Provide the (X, Y) coordinate of the cell's center where the given text is located.  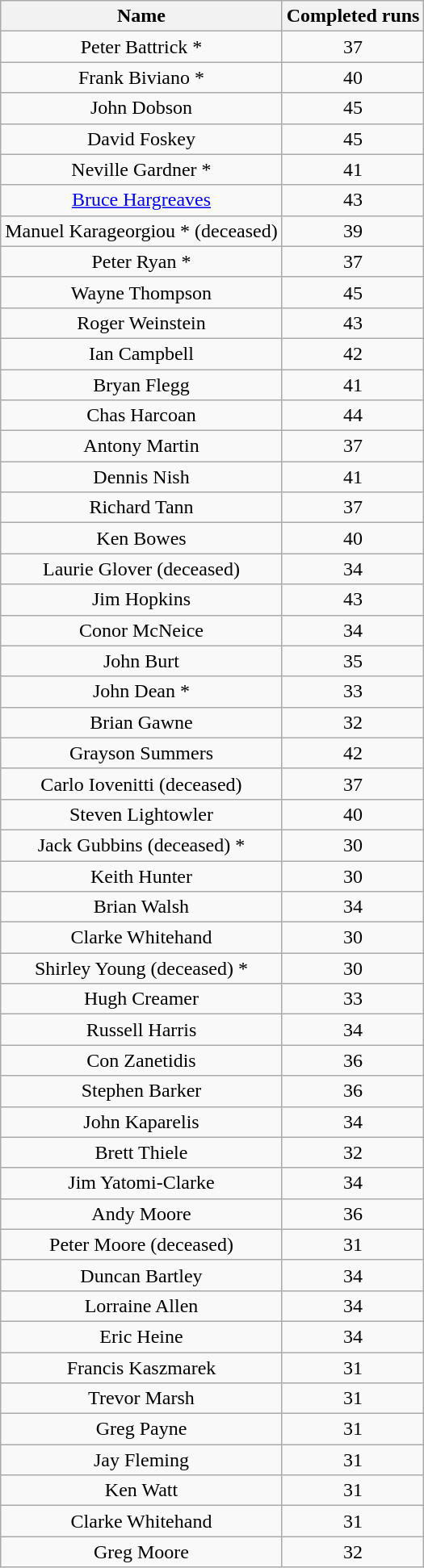
Russell Harris (141, 1030)
Greg Payne (141, 1429)
Wayne Thompson (141, 292)
Steven Lightowler (141, 814)
Andy Moore (141, 1214)
Bruce Hargreaves (141, 200)
Roger Weinstein (141, 323)
Peter Ryan * (141, 261)
Ken Watt (141, 1491)
Trevor Marsh (141, 1399)
Completed runs (353, 16)
Shirley Young (deceased) * (141, 968)
Bryan Flegg (141, 385)
John Dean * (141, 692)
Manuel Karageorgiou * (deceased) (141, 231)
Con Zanetidis (141, 1060)
Duncan Bartley (141, 1275)
Frank Biviano * (141, 77)
39 (353, 231)
Ken Bowes (141, 538)
Conor McNeice (141, 630)
Chas Harcoan (141, 416)
Jim Yatomi-Clarke (141, 1183)
Brian Gawne (141, 722)
Name (141, 16)
Jack Gubbins (deceased) * (141, 845)
John Dobson (141, 108)
Peter Battrick * (141, 47)
Grayson Summers (141, 753)
Hugh Creamer (141, 999)
Ian Campbell (141, 353)
Neville Gardner * (141, 169)
Jim Hopkins (141, 600)
Greg Moore (141, 1552)
John Burt (141, 661)
Dennis Nish (141, 477)
Brett Thiele (141, 1152)
44 (353, 416)
Stephen Barker (141, 1091)
Richard Tann (141, 508)
John Kaparelis (141, 1122)
Antony Martin (141, 446)
Keith Hunter (141, 876)
David Foskey (141, 139)
Francis Kaszmarek (141, 1368)
Brian Walsh (141, 907)
Laurie Glover (deceased) (141, 569)
Carlo Iovenitti (deceased) (141, 784)
35 (353, 661)
Jay Fleming (141, 1460)
Peter Moore (deceased) (141, 1244)
Eric Heine (141, 1336)
Lorraine Allen (141, 1306)
